Capture the cell that displays the provided text and extract its (X, Y) central coordinate. 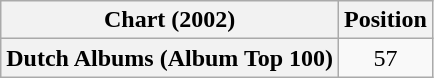
Dutch Albums (Album Top 100) (170, 58)
57 (386, 58)
Position (386, 20)
Chart (2002) (170, 20)
